Identify which cell holds the provided text, then report its [X, Y] central coordinate. 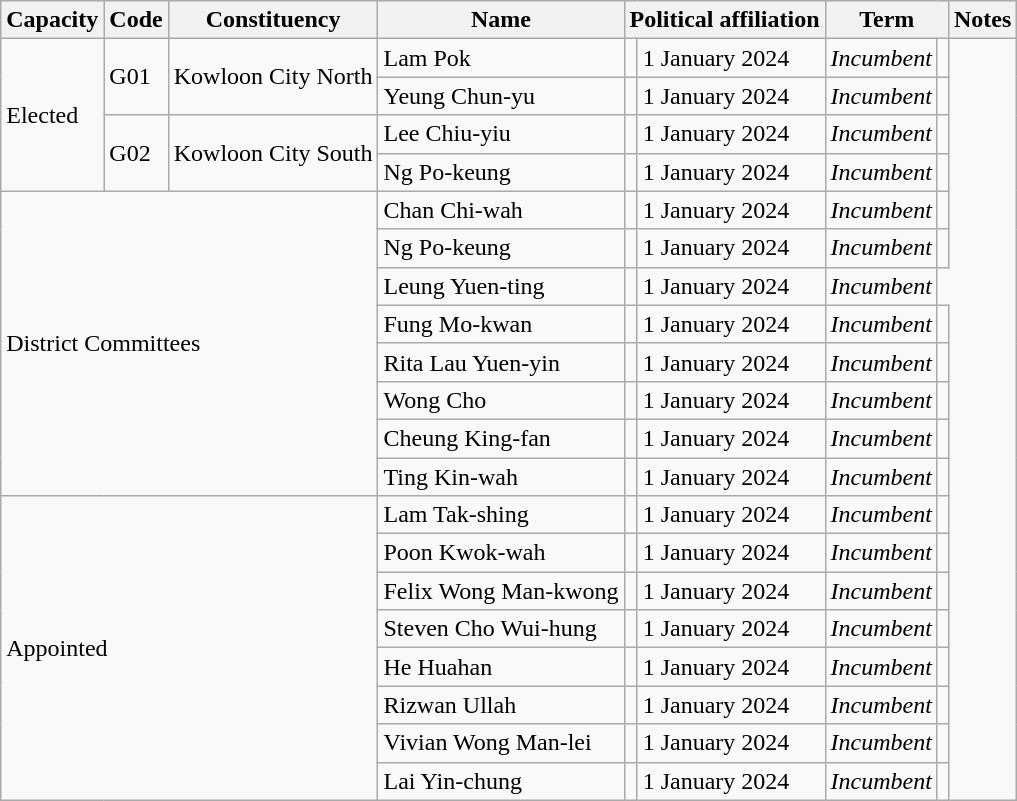
Elected [52, 115]
Term [886, 20]
He Huahan [501, 667]
Steven Cho Wui-hung [501, 629]
Lai Yin-chung [501, 781]
Notes [982, 20]
Felix Wong Man-kwong [501, 591]
District Committees [190, 343]
Poon Kwok-wah [501, 553]
G02 [136, 153]
Lee Chiu-yiu [501, 134]
Capacity [52, 20]
Rita Lau Yuen-yin [501, 362]
Appointed [190, 648]
G01 [136, 77]
Fung Mo-kwan [501, 324]
Political affiliation [724, 20]
Constituency [273, 20]
Kowloon City North [273, 77]
Wong Cho [501, 400]
Yeung Chun-yu [501, 96]
Rizwan Ullah [501, 705]
Leung Yuen-ting [501, 286]
Lam Tak-shing [501, 515]
Chan Chi-wah [501, 210]
Cheung King-fan [501, 438]
Kowloon City South [273, 153]
Vivian Wong Man-lei [501, 743]
Lam Pok [501, 58]
Code [136, 20]
Ting Kin-wah [501, 477]
Name [501, 20]
